Search for the cell housing the specified text and yield its [x, y] center coordinate. 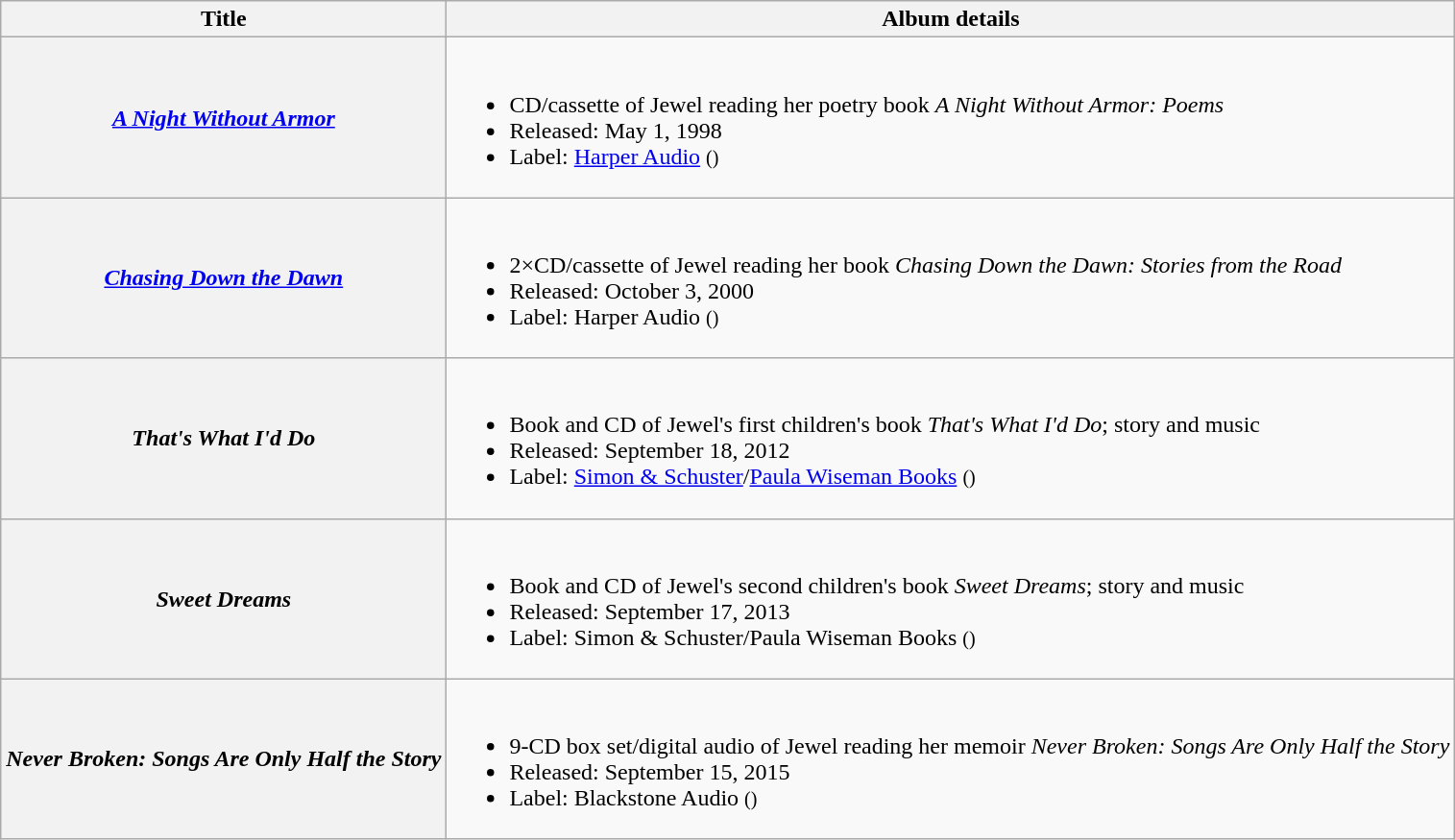
A Night Without Armor [224, 117]
That's What I'd Do [224, 438]
Book and CD of Jewel's second children's book Sweet Dreams; story and musicReleased: September 17, 2013Label: Simon & Schuster/Paula Wiseman Books () [951, 599]
2×CD/cassette of Jewel reading her book Chasing Down the Dawn: Stories from the RoadReleased: October 3, 2000Label: Harper Audio () [951, 278]
Never Broken: Songs Are Only Half the Story [224, 758]
Album details [951, 19]
Sweet Dreams [224, 599]
Title [224, 19]
Chasing Down the Dawn [224, 278]
CD/cassette of Jewel reading her poetry book A Night Without Armor: PoemsReleased: May 1, 1998Label: Harper Audio () [951, 117]
